Return the (x, y) coordinate for the center point of the cell that contains the specified text.  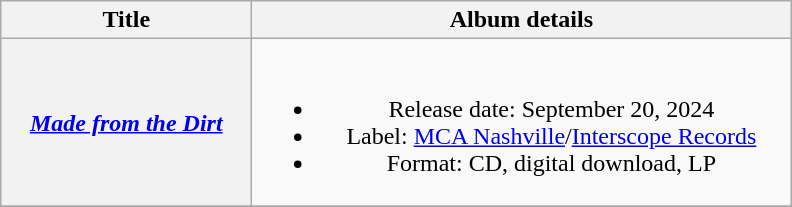
Album details (522, 20)
Made from the Dirt (126, 122)
Title (126, 20)
Release date: September 20, 2024Label: MCA Nashville/Interscope RecordsFormat: CD, digital download, LP (522, 122)
